For the text-containing cell, return its midpoint in (x, y) coordinate format. 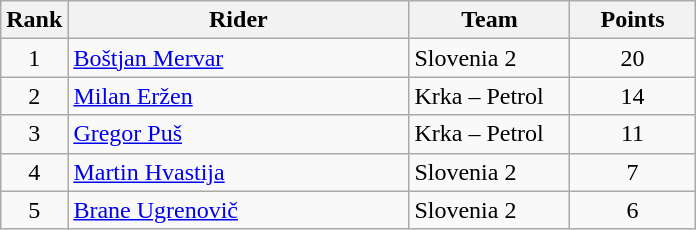
1 (34, 58)
14 (632, 96)
Gregor Puš (238, 134)
4 (34, 172)
20 (632, 58)
Brane Ugrenovič (238, 210)
6 (632, 210)
11 (632, 134)
Boštjan Mervar (238, 58)
7 (632, 172)
Points (632, 20)
Team (490, 20)
Rider (238, 20)
5 (34, 210)
Milan Eržen (238, 96)
3 (34, 134)
2 (34, 96)
Rank (34, 20)
Martin Hvastija (238, 172)
